Provide the [x, y] coordinate of the cell's center where the given text is located.  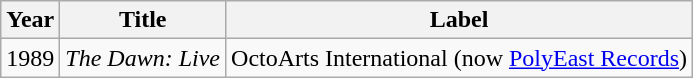
Title [143, 20]
The Dawn: Live [143, 58]
OctoArts International (now PolyEast Records) [460, 58]
Label [460, 20]
Year [30, 20]
1989 [30, 58]
